Detect which cell encompasses the target text, then output its [X, Y] center coordinate. 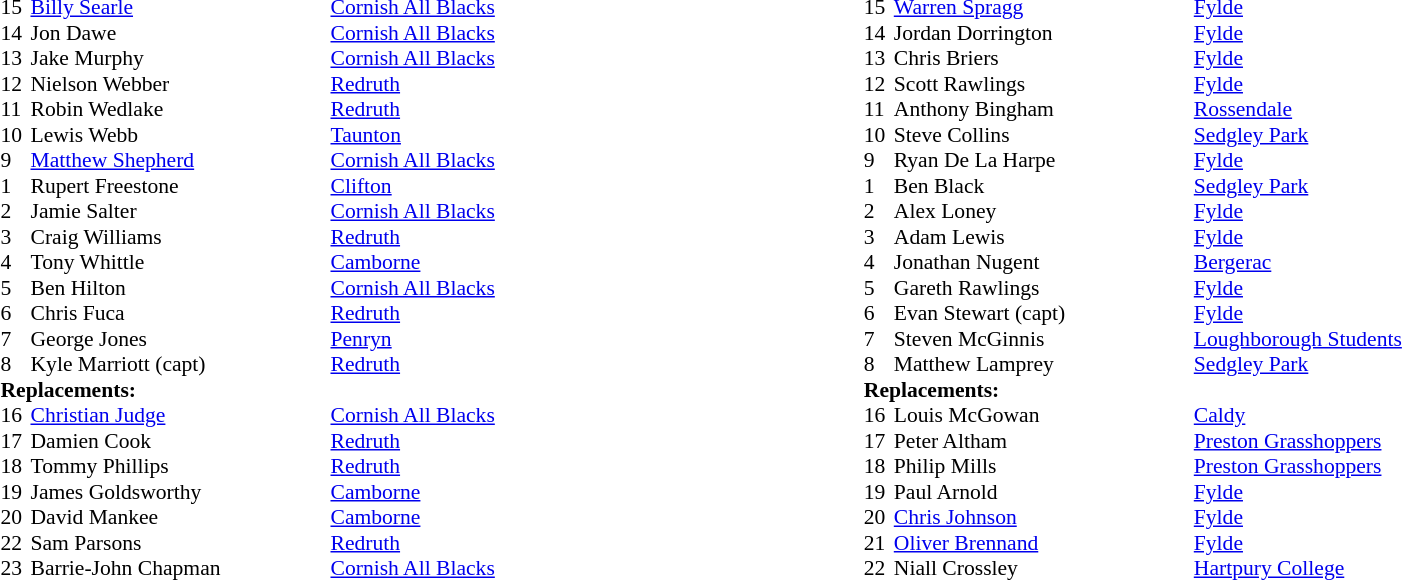
Peter Altham [1044, 441]
Loughborough Students [1298, 339]
Damien Cook [180, 441]
Paul Arnold [1044, 492]
Jake Murphy [180, 59]
Ben Black [1044, 186]
Matthew Shepherd [180, 161]
Louis McGowan [1044, 415]
Jamie Salter [180, 211]
Ryan De La Harpe [1044, 161]
Philip Mills [1044, 467]
George Jones [180, 339]
Jonathan Nugent [1044, 263]
22 [15, 543]
21 [879, 543]
Matthew Lamprey [1044, 365]
David Mankee [180, 517]
Oliver Brennand [1044, 543]
Scott Rawlings [1044, 84]
Tommy Phillips [180, 467]
Gareth Rawlings [1044, 288]
Alex Loney [1044, 211]
Ben Hilton [180, 288]
Clifton [412, 186]
Robin Wedlake [180, 109]
Lewis Webb [180, 135]
Anthony Bingham [1044, 109]
Steve Collins [1044, 135]
Bergerac [1298, 263]
Chris Fuca [180, 313]
Craig Williams [180, 237]
Tony Whittle [180, 263]
Steven McGinnis [1044, 339]
Jon Dawe [180, 33]
Christian Judge [180, 415]
Sam Parsons [180, 543]
Penryn [412, 339]
James Goldsworthy [180, 492]
Evan Stewart (capt) [1044, 313]
Kyle Marriott (capt) [180, 365]
Adam Lewis [1044, 237]
Rupert Freestone [180, 186]
Caldy [1298, 415]
Rossendale [1298, 109]
Nielson Webber [180, 84]
Taunton [412, 135]
Chris Briers [1044, 59]
Jordan Dorrington [1044, 33]
Chris Johnson [1044, 517]
